Pinpoint the cell where the given text exists, returning its (x, y) midpoint coordinate. 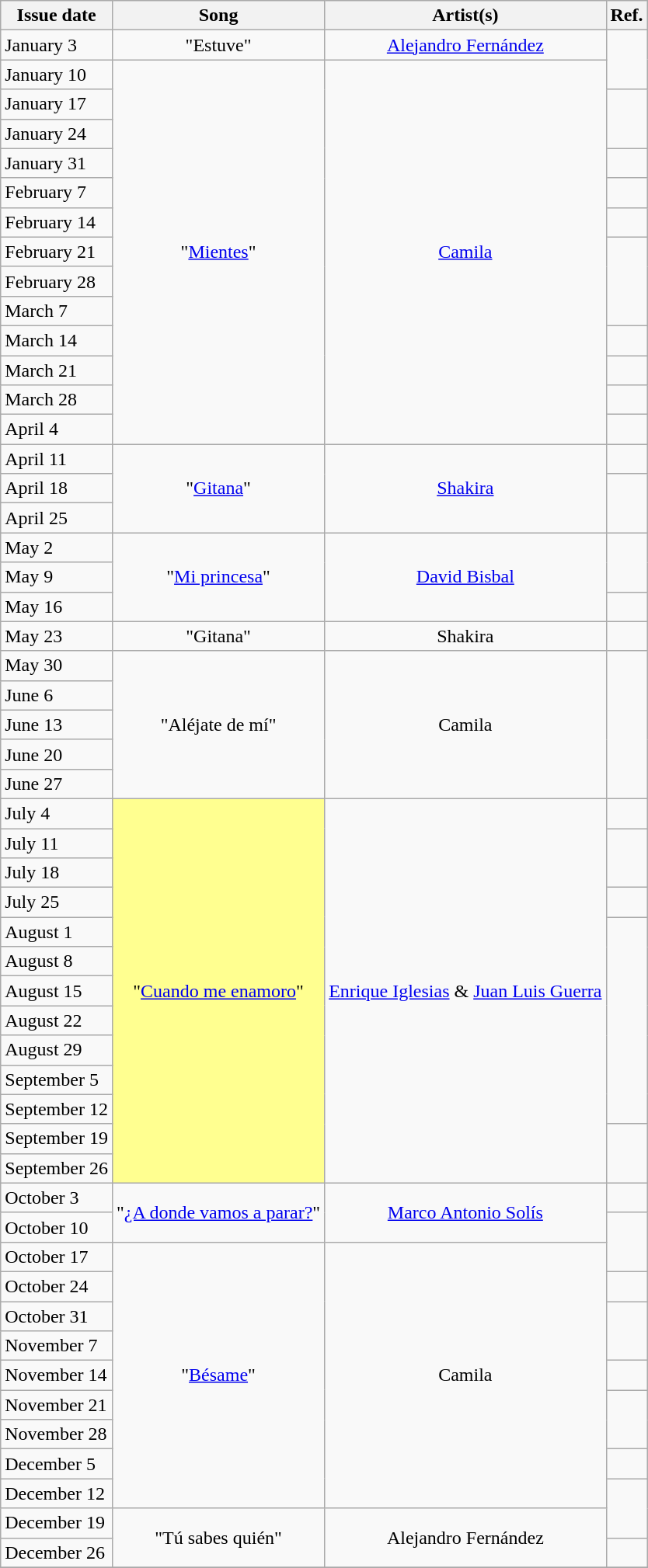
April 11 (57, 459)
December 26 (57, 1552)
August 29 (57, 1050)
September 26 (57, 1168)
"Estuve" (218, 45)
April 4 (57, 429)
November 7 (57, 1346)
Song (218, 16)
"Bésame" (218, 1375)
December 12 (57, 1493)
June 20 (57, 754)
October 10 (57, 1227)
April 18 (57, 488)
"Aléjate de mí" (218, 725)
December 19 (57, 1523)
March 7 (57, 311)
January 24 (57, 134)
January 10 (57, 75)
February 14 (57, 222)
May 16 (57, 607)
June 6 (57, 695)
November 21 (57, 1405)
January 31 (57, 163)
January 17 (57, 104)
August 15 (57, 991)
"Tú sabes quién" (218, 1538)
July 4 (57, 813)
May 2 (57, 548)
August 1 (57, 932)
December 5 (57, 1464)
Ref. (626, 16)
August 8 (57, 961)
February 28 (57, 281)
February 7 (57, 193)
June 27 (57, 784)
May 9 (57, 577)
August 22 (57, 1020)
May 23 (57, 636)
April 25 (57, 518)
July 11 (57, 843)
February 21 (57, 252)
October 31 (57, 1316)
September 19 (57, 1139)
January 3 (57, 45)
Issue date (57, 16)
David Bisbal (465, 577)
"¿A donde vamos a parar?" (218, 1212)
May 30 (57, 666)
Enrique Iglesias & Juan Luis Guerra (465, 991)
March 14 (57, 340)
"Cuando me enamoro" (218, 991)
"Mi princesa" (218, 577)
November 14 (57, 1375)
July 25 (57, 902)
September 5 (57, 1080)
Artist(s) (465, 16)
October 24 (57, 1286)
November 28 (57, 1434)
July 18 (57, 873)
Marco Antonio Solís (465, 1212)
March 21 (57, 370)
October 3 (57, 1198)
"Mientes" (218, 252)
October 17 (57, 1257)
September 12 (57, 1109)
March 28 (57, 400)
June 13 (57, 725)
